From the cell containing the given text, extract its center point as [X, Y] coordinate. 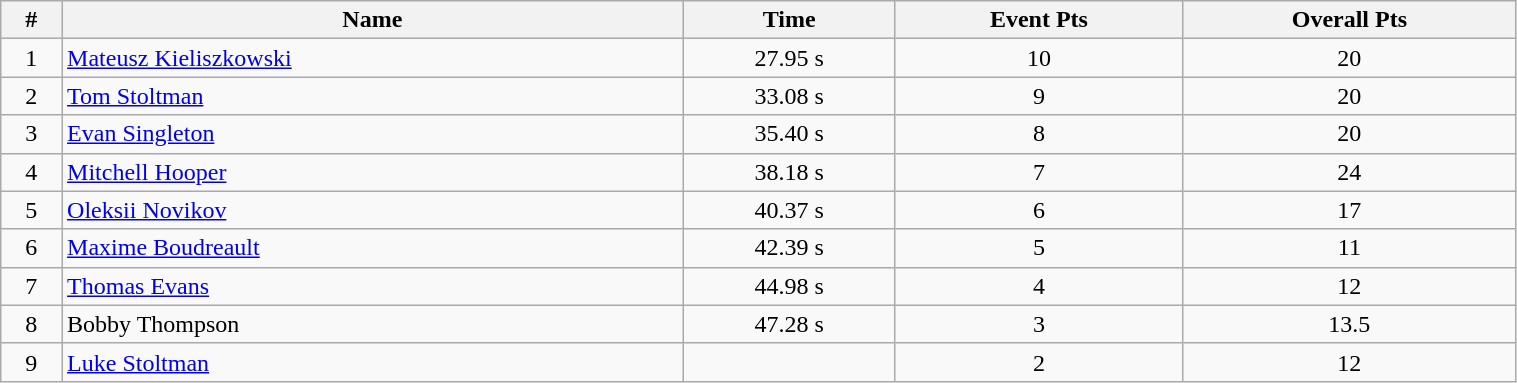
44.98 s [789, 286]
Tom Stoltman [373, 96]
47.28 s [789, 324]
Evan Singleton [373, 134]
Bobby Thompson [373, 324]
24 [1350, 172]
Maxime Boudreault [373, 248]
Overall Pts [1350, 20]
Event Pts [1039, 20]
27.95 s [789, 58]
Time [789, 20]
Thomas Evans [373, 286]
42.39 s [789, 248]
11 [1350, 248]
33.08 s [789, 96]
38.18 s [789, 172]
17 [1350, 210]
Name [373, 20]
35.40 s [789, 134]
Oleksii Novikov [373, 210]
# [32, 20]
Luke Stoltman [373, 362]
13.5 [1350, 324]
1 [32, 58]
Mateusz Kieliszkowski [373, 58]
40.37 s [789, 210]
Mitchell Hooper [373, 172]
10 [1039, 58]
